Return (X, Y) of the center of cell containing provided text 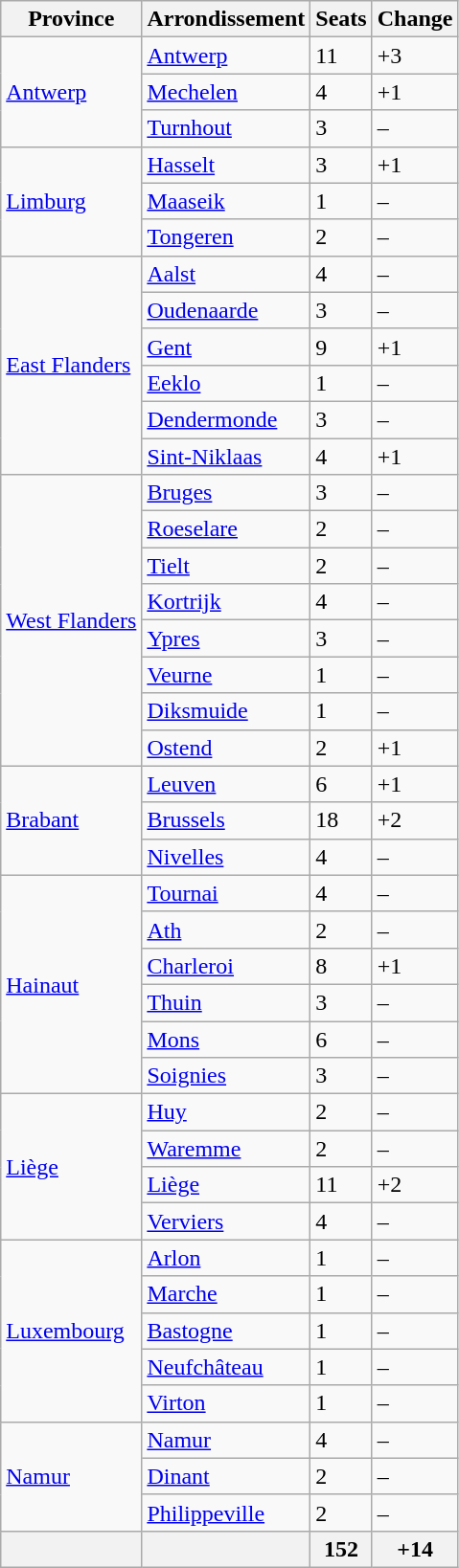
Verviers (226, 1221)
Tongeren (226, 237)
Arlon (226, 1258)
East Flanders (71, 365)
Veurne (226, 675)
Dendermonde (226, 419)
+14 (415, 1549)
Ostend (226, 748)
Dinant (226, 1476)
Charleroi (226, 966)
Leuven (226, 784)
Seats (341, 19)
Thuin (226, 1002)
Roeselare (226, 529)
Change (415, 19)
Aalst (226, 274)
Kortrijk (226, 602)
+3 (415, 56)
Virton (226, 1403)
Marche (226, 1294)
9 (341, 347)
Nivelles (226, 857)
Province (71, 19)
Luxembourg (71, 1331)
Eeklo (226, 383)
Hainaut (71, 984)
Hasselt (226, 165)
Ypres (226, 638)
Soignies (226, 1076)
8 (341, 966)
Limburg (71, 201)
Brabant (71, 820)
West Flanders (71, 620)
Mons (226, 1039)
Arrondissement (226, 19)
Bruges (226, 493)
Waremme (226, 1149)
Mechelen (226, 92)
Bastogne (226, 1331)
Turnhout (226, 128)
Gent (226, 347)
Neufchâteau (226, 1367)
Diksmuide (226, 711)
Oudenaarde (226, 310)
152 (341, 1549)
18 (341, 820)
Brussels (226, 820)
Sint-Niklaas (226, 457)
Tielt (226, 566)
Ath (226, 930)
Tournai (226, 893)
Philippeville (226, 1512)
Huy (226, 1112)
Maaseik (226, 201)
